Detect which cell encompasses the target text, then output its [x, y] center coordinate. 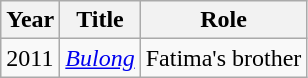
Role [224, 20]
2011 [30, 58]
Year [30, 20]
Title [100, 20]
Bulong [100, 58]
Fatima's brother [224, 58]
